Determine the [X, Y] coordinate at the center of the cell enclosing the given text.  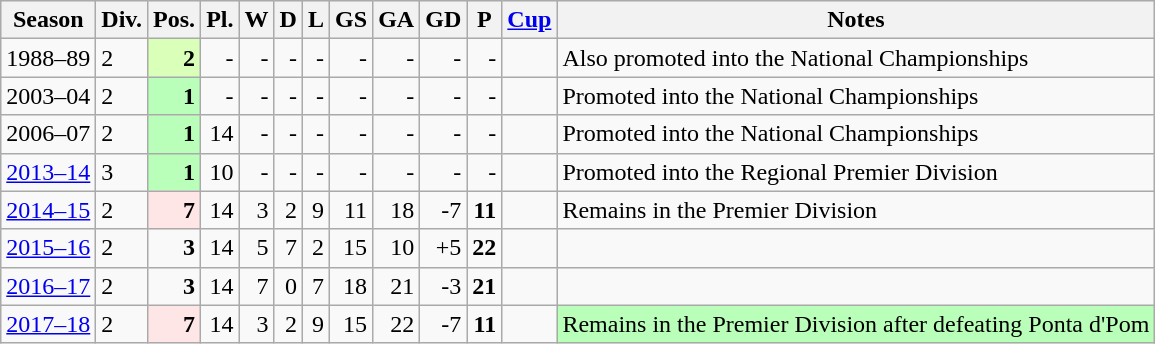
-3 [444, 286]
GA [396, 20]
Remains in the Premier Division [856, 210]
D [288, 20]
2014–15 [48, 210]
GS [352, 20]
Remains in the Premier Division after defeating Ponta d'Pom [856, 324]
2015–16 [48, 248]
Promoted into the Regional Premier Division [856, 172]
Cup [530, 20]
L [316, 20]
Also promoted into the National Championships [856, 58]
Pl. [220, 20]
P [484, 20]
Pos. [174, 20]
+5 [444, 248]
2006–07 [48, 134]
W [256, 20]
1988–89 [48, 58]
2013–14 [48, 172]
Div. [122, 20]
Notes [856, 20]
5 [256, 248]
2016–17 [48, 286]
GD [444, 20]
Season [48, 20]
0 [288, 286]
2003–04 [48, 96]
2017–18 [48, 324]
